Locate the cell with the specified text and output its [x, y] center coordinate. 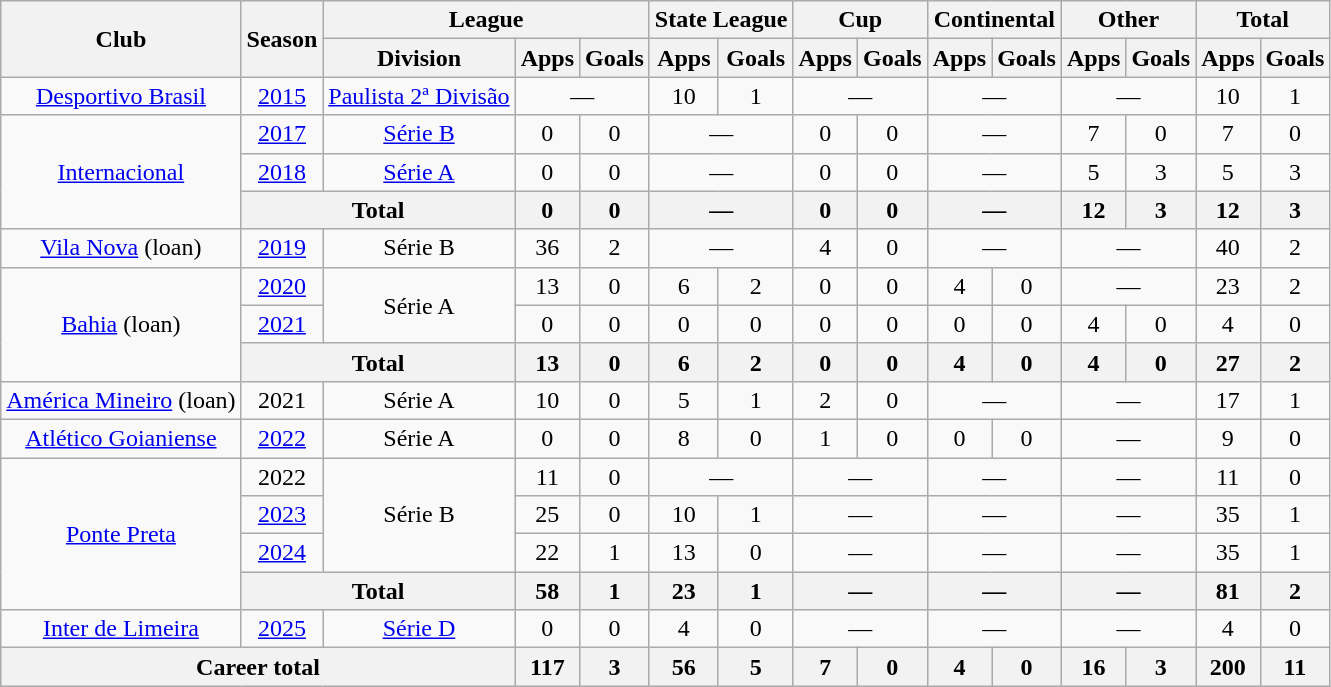
State League [721, 20]
2017 [282, 134]
117 [547, 667]
Ponte Preta [121, 534]
Inter de Limeira [121, 629]
League [486, 20]
Season [282, 39]
Division [419, 58]
36 [547, 248]
16 [1093, 667]
Série D [419, 629]
2018 [282, 172]
Bahia (loan) [121, 324]
América Mineiro (loan) [121, 400]
Continental [994, 20]
2025 [282, 629]
81 [1228, 591]
Other [1128, 20]
Cup [860, 20]
58 [547, 591]
2023 [282, 515]
56 [684, 667]
17 [1228, 400]
200 [1228, 667]
2020 [282, 286]
Vila Nova (loan) [121, 248]
Career total [258, 667]
2015 [282, 96]
Desportivo Brasil [121, 96]
9 [1228, 438]
Internacional [121, 172]
40 [1228, 248]
8 [684, 438]
Paulista 2ª Divisão [419, 96]
27 [1228, 362]
2024 [282, 553]
2019 [282, 248]
25 [547, 515]
Atlético Goianiense [121, 438]
Club [121, 39]
22 [547, 553]
